Find where the given text appears and provide that cell's center as (X, Y) coordinate. 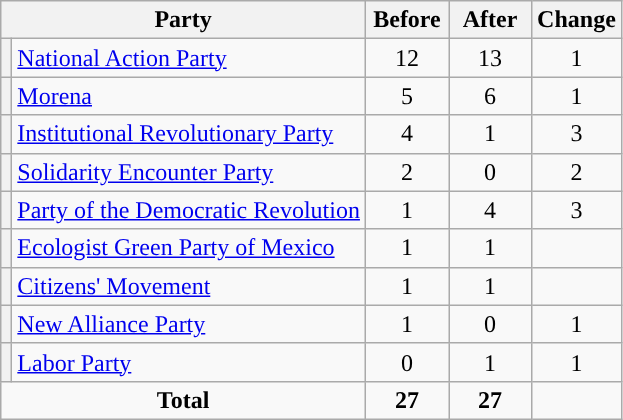
13 (490, 58)
National Action Party (189, 58)
Party of the Democratic Revolution (189, 210)
After (490, 20)
Total (184, 400)
Solidarity Encounter Party (189, 172)
Before (406, 20)
Labor Party (189, 362)
12 (406, 58)
Ecologist Green Party of Mexico (189, 248)
Change (577, 20)
Morena (189, 96)
New Alliance Party (189, 324)
Party (184, 20)
5 (406, 96)
Citizens' Movement (189, 286)
Institutional Revolutionary Party (189, 134)
6 (490, 96)
